Scan for the cell matching the given text and deliver its [X, Y] coordinate at center. 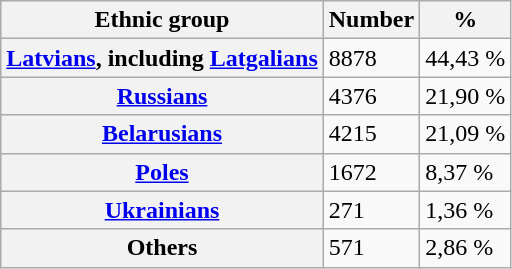
Number [371, 20]
4376 [371, 96]
1,36 % [466, 210]
8878 [371, 58]
271 [371, 210]
1672 [371, 172]
Latvians, including Latgalians [162, 58]
8,37 % [466, 172]
Ukrainians [162, 210]
Others [162, 248]
2,86 % [466, 248]
44,43 % [466, 58]
Poles [162, 172]
Ethnic group [162, 20]
4215 [371, 134]
Russians [162, 96]
% [466, 20]
21,09 % [466, 134]
Belarusians [162, 134]
571 [371, 248]
21,90 % [466, 96]
